Determine the [x, y] coordinate at the center of the cell enclosing the given text.  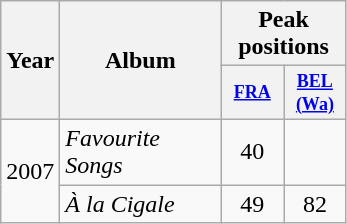
Year [30, 60]
FRA [252, 93]
À la Cigale [140, 204]
82 [316, 204]
Album [140, 60]
BEL (Wa) [316, 93]
Peak positions [284, 34]
49 [252, 204]
Favourite Songs [140, 152]
2007 [30, 170]
40 [252, 152]
